Capture the cell that displays the provided text and extract its (x, y) central coordinate. 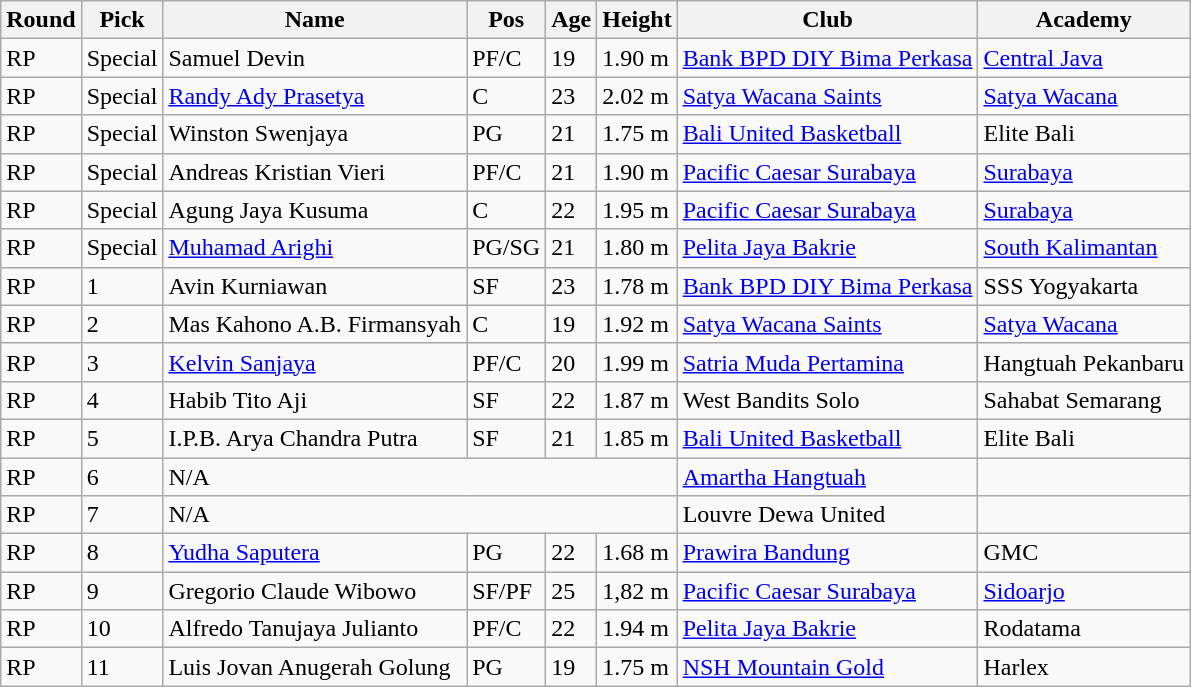
Kelvin Sanjaya (315, 362)
1.92 m (637, 324)
Samuel Devin (315, 58)
Harlex (1084, 667)
Height (637, 20)
West Bandits Solo (828, 400)
Andreas Kristian Vieri (315, 172)
Randy Ady Prasetya (315, 96)
Age (572, 20)
Alfredo Tanujaya Julianto (315, 629)
1.68 m (637, 553)
11 (122, 667)
Satria Muda Pertamina (828, 362)
Round (41, 20)
Yudha Saputera (315, 553)
NSH Mountain Gold (828, 667)
Name (315, 20)
Winston Swenjaya (315, 134)
8 (122, 553)
2.02 m (637, 96)
Agung Jaya Kusuma (315, 210)
1.99 m (637, 362)
I.P.B. Arya Chandra Putra (315, 438)
2 (122, 324)
Gregorio Claude Wibowo (315, 591)
Louvre Dewa United (828, 515)
Habib Tito Aji (315, 400)
Sidoarjo (1084, 591)
7 (122, 515)
1.87 m (637, 400)
1.80 m (637, 248)
4 (122, 400)
Mas Kahono A.B. Firmansyah (315, 324)
1.78 m (637, 286)
1.85 m (637, 438)
Muhamad Arighi (315, 248)
GMC (1084, 553)
Club (828, 20)
Amartha Hangtuah (828, 477)
SF/PF (506, 591)
Sahabat Semarang (1084, 400)
6 (122, 477)
Pos (506, 20)
1 (122, 286)
Prawira Bandung (828, 553)
3 (122, 362)
1.95 m (637, 210)
10 (122, 629)
20 (572, 362)
1,82 m (637, 591)
South Kalimantan (1084, 248)
Academy (1084, 20)
SSS Yogyakarta (1084, 286)
Rodatama (1084, 629)
Central Java (1084, 58)
Avin Kurniawan (315, 286)
Luis Jovan Anugerah Golung (315, 667)
5 (122, 438)
PG/SG (506, 248)
9 (122, 591)
Pick (122, 20)
1.94 m (637, 629)
Hangtuah Pekanbaru (1084, 362)
25 (572, 591)
